Identify which cell holds the provided text, then report its (x, y) central coordinate. 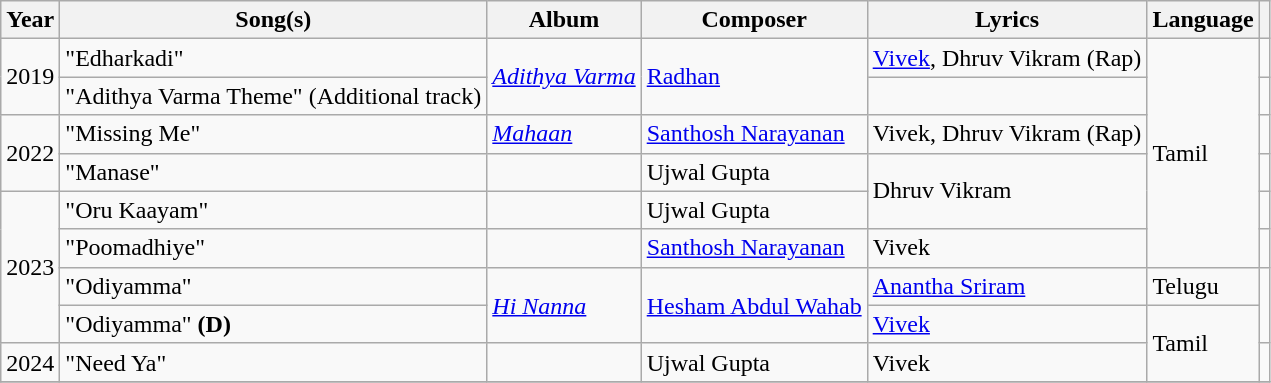
Song(s) (274, 20)
"Edharkadi" (274, 58)
Dhruv Vikram (1007, 191)
"Adithya Varma Theme" (Additional track) (274, 96)
"Need Ya" (274, 362)
Year (30, 20)
2023 (30, 267)
Anantha Sriram (1007, 286)
"Odiyamma" (274, 286)
Language (1203, 20)
Adithya Varma (564, 77)
"Poomadhiye" (274, 248)
Radhan (754, 77)
"Missing Me" (274, 134)
Composer (754, 20)
2024 (30, 362)
Telugu (1203, 286)
Mahaan (564, 134)
2019 (30, 77)
Lyrics (1007, 20)
Hesham Abdul Wahab (754, 305)
"Manase" (274, 172)
2022 (30, 153)
"Odiyamma" (D) (274, 324)
Album (564, 20)
"Oru Kaayam" (274, 210)
Hi Nanna (564, 305)
